For the text-containing cell, return its midpoint in (x, y) coordinate format. 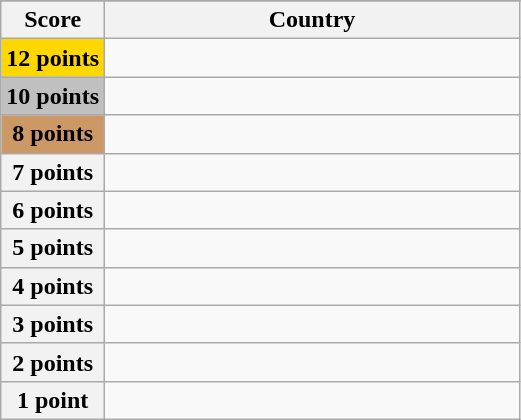
6 points (53, 210)
Country (312, 20)
8 points (53, 134)
1 point (53, 400)
2 points (53, 362)
Score (53, 20)
10 points (53, 96)
4 points (53, 286)
5 points (53, 248)
12 points (53, 58)
3 points (53, 324)
7 points (53, 172)
